From the cell containing the given text, extract its center point as [x, y] coordinate. 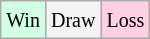
Win [24, 20]
Draw [72, 20]
Loss [126, 20]
